Find where the given text appears and provide that cell's center as [X, Y] coordinate. 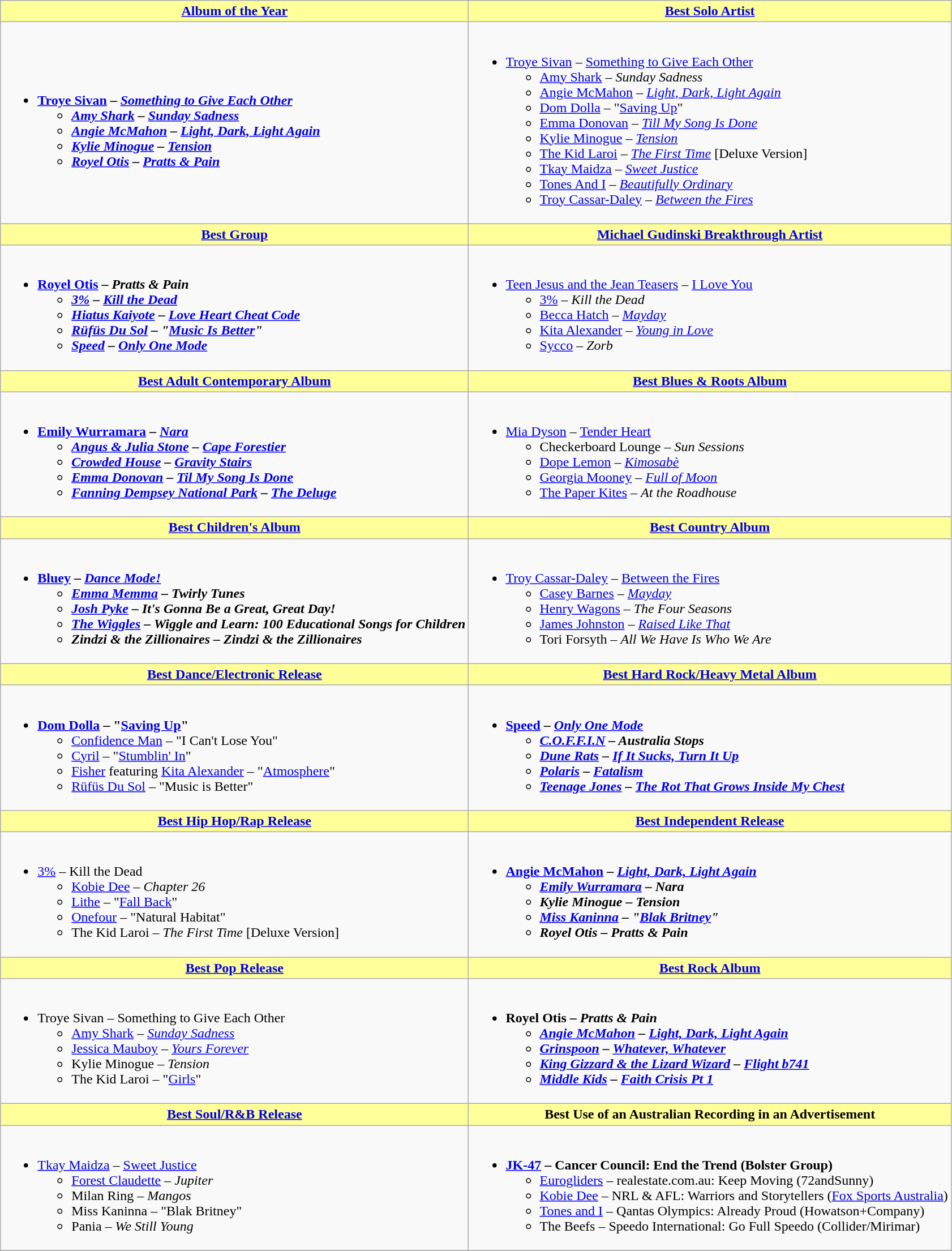
3% – Kill the DeadKobie Dee – Chapter 26Lithe – "Fall Back"Onefour – "Natural Habitat"The Kid Laroi – The First Time [Deluxe Version] [234, 894]
Teen Jesus and the Jean Teasers – I Love You3% – Kill the DeadBecca Hatch – MaydayKita Alexander – Young in LoveSycco – Zorb [710, 308]
Best Hard Rock/Heavy Metal Album [710, 674]
Best Children's Album [234, 528]
Best Pop Release [234, 967]
Best Blues & Roots Album [710, 381]
Best Solo Artist [710, 11]
Best Use of an Australian Recording in an Advertisement [710, 1115]
Best Rock Album [710, 967]
Tkay Maidza – Sweet JusticeForest Claudette – JupiterMilan Ring – MangosMiss Kaninna – "Blak Britney"Pania – We Still Young [234, 1188]
Best Country Album [710, 528]
Angie McMahon – Light, Dark, Light AgainEmily Wurramara – NaraKylie Minogue – TensionMiss Kaninna – "Blak Britney"Royel Otis – Pratts & Pain [710, 894]
Troye Sivan – Something to Give Each OtherAmy Shark – Sunday SadnessJessica Mauboy – Yours ForeverKylie Minogue – TensionThe Kid Laroi – "Girls" [234, 1042]
Best Group [234, 234]
Best Dance/Electronic Release [234, 674]
Royel Otis – Pratts & Pain3% – Kill the DeadHiatus Kaiyote – Love Heart Cheat CodeRüfüs Du Sol – "Music Is Better"Speed – Only One Mode [234, 308]
Mia Dyson – Tender HeartCheckerboard Lounge – Sun SessionsDope Lemon – KimosabèGeorgia Mooney – Full of MoonThe Paper Kites – At the Roadhouse [710, 454]
Best Soul/R&B Release [234, 1115]
Album of the Year [234, 11]
Michael Gudinski Breakthrough Artist [710, 234]
Best Adult Contemporary Album [234, 381]
Best Hip Hop/Rap Release [234, 821]
Best Independent Release [710, 821]
